Search for the cell housing the specified text and yield its [x, y] center coordinate. 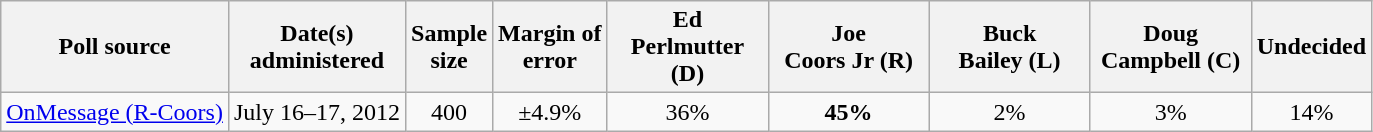
July 16–17, 2012 [316, 112]
JoeCoors Jr (R) [848, 47]
36% [688, 112]
Margin oferror [550, 47]
DougCampbell (C) [1170, 47]
EdPerlmutter (D) [688, 47]
Samplesize [450, 47]
45% [848, 112]
14% [1311, 112]
3% [1170, 112]
400 [450, 112]
BuckBailey (L) [1010, 47]
OnMessage (R-Coors) [115, 112]
Undecided [1311, 47]
±4.9% [550, 112]
Date(s)administered [316, 47]
2% [1010, 112]
Poll source [115, 47]
